Locate the cell with the specified text and output its (X, Y) center coordinate. 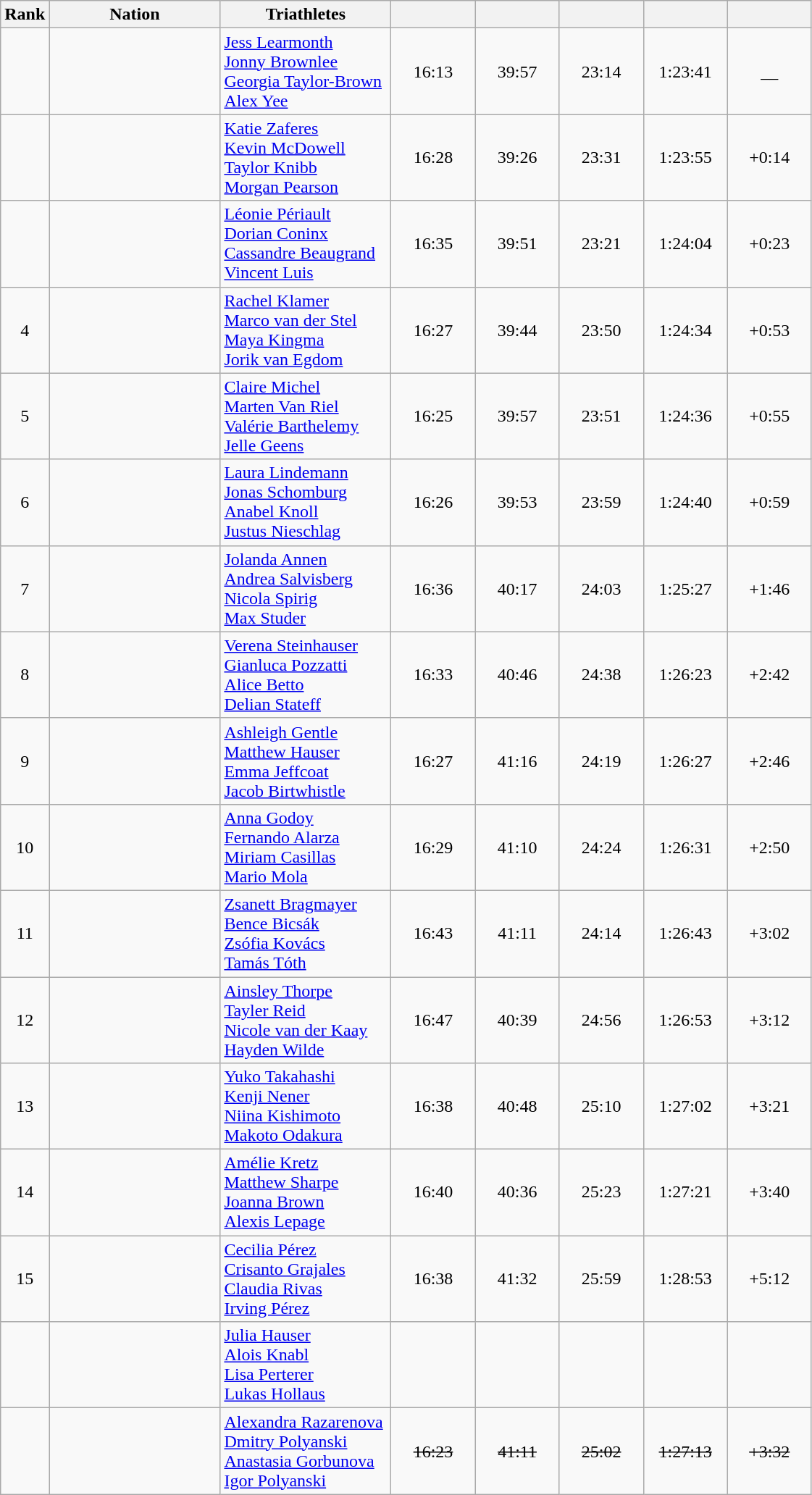
16:40 (433, 1192)
39:51 (517, 243)
1:27:21 (685, 1192)
41:10 (517, 847)
14 (25, 1192)
16:43 (433, 933)
+1:46 (769, 588)
16:26 (433, 503)
8 (25, 675)
Anna GodoyFernando AlarzaMiriam CasillasMario Mola (306, 847)
Rank (25, 14)
23:31 (601, 158)
1:28:53 (685, 1279)
Cecilia PérezCrisanto GrajalesClaudia RivasIrving Pérez (306, 1279)
Nation (135, 14)
23:21 (601, 243)
25:23 (601, 1192)
+2:50 (769, 847)
+0:23 (769, 243)
Ashleigh GentleMatthew HauserEmma JeffcoatJacob Birtwhistle (306, 761)
+0:55 (769, 416)
1:24:34 (685, 330)
+3:40 (769, 1192)
+3:21 (769, 1107)
12 (25, 1020)
5 (25, 416)
24:14 (601, 933)
+2:42 (769, 675)
+0:53 (769, 330)
Jolanda AnnenAndrea SalvisbergNicola SpirigMax Studer (306, 588)
16:29 (433, 847)
Triathletes (306, 14)
Julia HauserAlois KnablLisa PertererLukas Hollaus (306, 1365)
1:24:04 (685, 243)
25:10 (601, 1107)
1:24:36 (685, 416)
41:32 (517, 1279)
39:53 (517, 503)
Léonie PériaultDorian ConinxCassandre BeaugrandVincent Luis (306, 243)
16:36 (433, 588)
Rachel KlamerMarco van der StelMaya KingmaJorik van Egdom (306, 330)
24:24 (601, 847)
+5:12 (769, 1279)
23:51 (601, 416)
15 (25, 1279)
40:39 (517, 1020)
41:16 (517, 761)
Jess LearmonthJonny BrownleeGeorgia Taylor-BrownAlex Yee (306, 71)
23:59 (601, 503)
1:25:27 (685, 588)
39:44 (517, 330)
23:14 (601, 71)
40:17 (517, 588)
24:56 (601, 1020)
Alexandra RazarenovaDmitry PolyanskiAnastasia GorbunovaIgor Polyanski (306, 1452)
1:26:43 (685, 933)
1:26:23 (685, 675)
__ (769, 71)
Ainsley ThorpeTayler ReidNicole van der KaayHayden Wilde (306, 1020)
10 (25, 847)
16:13 (433, 71)
16:47 (433, 1020)
39:26 (517, 158)
1:23:55 (685, 158)
1:26:31 (685, 847)
Katie ZaferesKevin McDowellTaylor KnibbMorgan Pearson (306, 158)
1:23:41 (685, 71)
16:35 (433, 243)
1:27:02 (685, 1107)
Verena SteinhauserGianluca PozzattiAlice BettoDelian Stateff (306, 675)
1:26:53 (685, 1020)
Yuko TakahashiKenji NenerNiina KishimotoMakoto Odakura (306, 1107)
16:33 (433, 675)
6 (25, 503)
1:24:40 (685, 503)
+3:32 (769, 1452)
40:46 (517, 675)
40:48 (517, 1107)
+2:46 (769, 761)
4 (25, 330)
+0:14 (769, 158)
16:28 (433, 158)
25:59 (601, 1279)
Zsanett BragmayerBence BicsákZsófia KovácsTamás Tóth (306, 933)
+3:02 (769, 933)
23:50 (601, 330)
13 (25, 1107)
Laura LindemannJonas SchomburgAnabel KnollJustus Nieschlag (306, 503)
24:03 (601, 588)
24:19 (601, 761)
11 (25, 933)
+0:59 (769, 503)
+3:12 (769, 1020)
Claire MichelMarten Van RielValérie BarthelemyJelle Geens (306, 416)
9 (25, 761)
Amélie KretzMatthew SharpeJoanna BrownAlexis Lepage (306, 1192)
24:38 (601, 675)
16:25 (433, 416)
1:27:13 (685, 1452)
16:23 (433, 1452)
7 (25, 588)
1:26:27 (685, 761)
25:02 (601, 1452)
40:36 (517, 1192)
